Pinpoint the cell where the given text exists, returning its [x, y] midpoint coordinate. 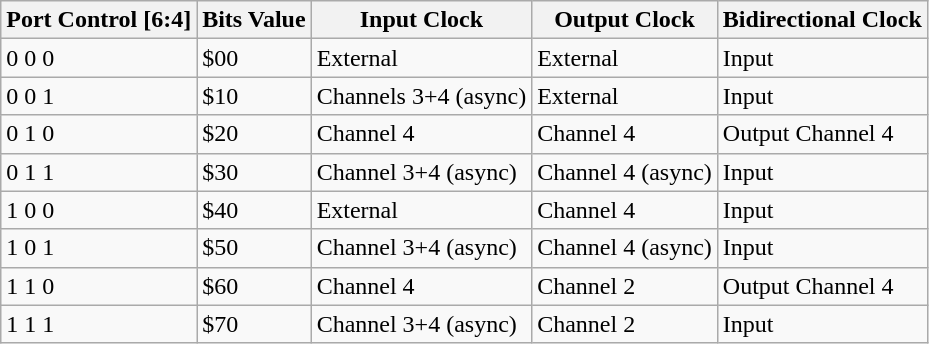
0 0 1 [99, 96]
$50 [254, 248]
0 1 1 [99, 172]
$40 [254, 210]
$30 [254, 172]
$20 [254, 134]
1 1 0 [99, 286]
Bits Value [254, 20]
$00 [254, 58]
Port Control [6:4] [99, 20]
0 1 0 [99, 134]
0 0 0 [99, 58]
1 1 1 [99, 324]
Output Clock [625, 20]
$70 [254, 324]
1 0 1 [99, 248]
Bidirectional Clock [822, 20]
1 0 0 [99, 210]
$60 [254, 286]
Input Clock [422, 20]
$10 [254, 96]
Channels 3+4 (async) [422, 96]
